Locate the cell with the specified text and output its [X, Y] center coordinate. 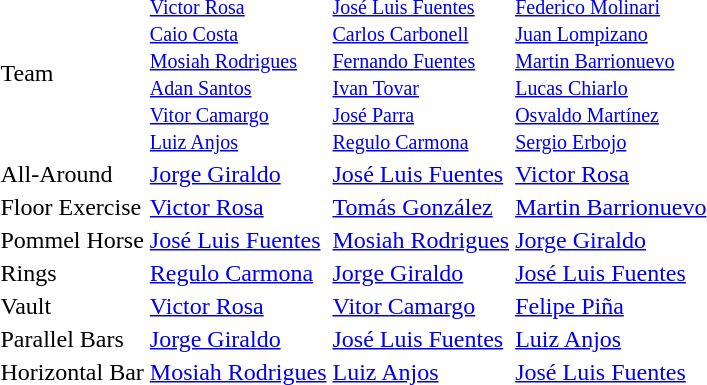
Tomás González [421, 207]
Vitor Camargo [421, 306]
Regulo Carmona [238, 273]
Mosiah Rodrigues [421, 240]
